Locate the cell with the specified text and output its [x, y] center coordinate. 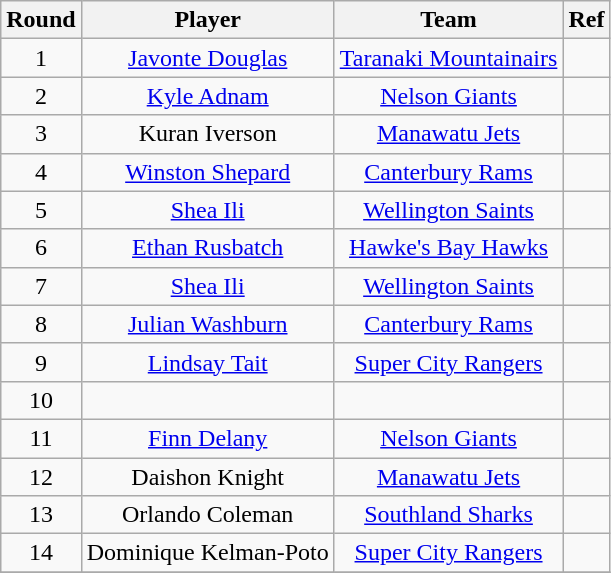
Taranaki Mountainairs [448, 58]
10 [41, 400]
7 [41, 286]
Ref [586, 20]
9 [41, 362]
Player [208, 20]
Finn Delany [208, 438]
Lindsay Tait [208, 362]
Kyle Adnam [208, 96]
3 [41, 134]
Orlando Coleman [208, 515]
5 [41, 210]
Southland Sharks [448, 515]
14 [41, 553]
Hawke's Bay Hawks [448, 248]
12 [41, 477]
1 [41, 58]
8 [41, 324]
2 [41, 96]
11 [41, 438]
4 [41, 172]
13 [41, 515]
Javonte Douglas [208, 58]
Daishon Knight [208, 477]
Julian Washburn [208, 324]
6 [41, 248]
Dominique Kelman-Poto [208, 553]
Ethan Rusbatch [208, 248]
Round [41, 20]
Winston Shepard [208, 172]
Team [448, 20]
Kuran Iverson [208, 134]
